Find where the given text appears and provide that cell's center as [X, Y] coordinate. 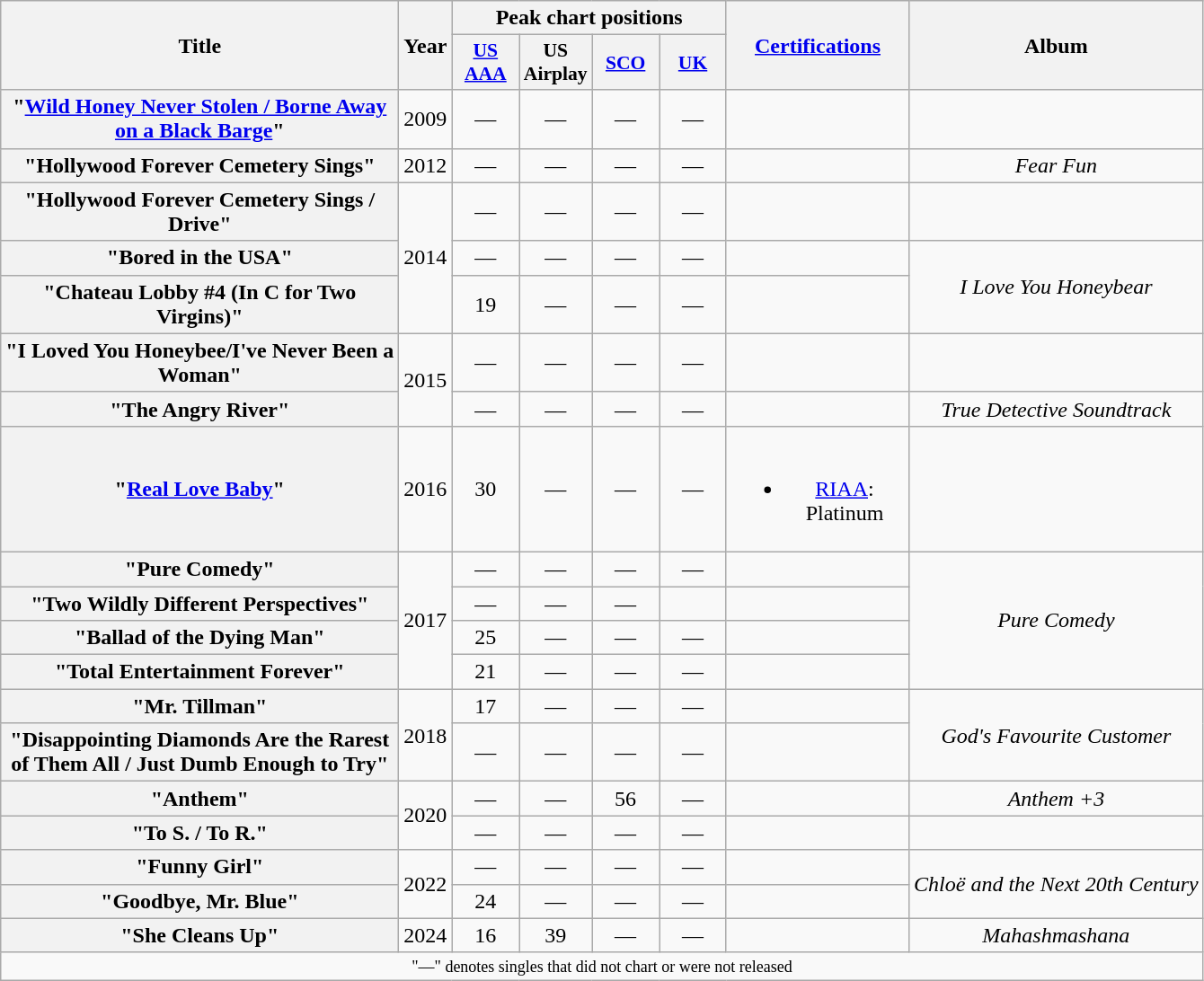
2020 [426, 816]
"Chateau Lobby #4 (In C for Two Virgins)" [199, 304]
"Pure Comedy" [199, 569]
2017 [426, 620]
Album [1057, 45]
Peak chart positions [589, 18]
24 [485, 901]
True Detective Soundtrack [1057, 409]
"Total Entertainment Forever" [199, 672]
"Two Wildly Different Perspectives" [199, 603]
US Airplay [555, 63]
Title [199, 45]
"I Loved You Honeybee/I've Never Been a Woman" [199, 363]
"—" denotes singles that did not chart or were not released [602, 967]
Chloë and the Next 20th Century [1057, 884]
25 [485, 638]
Pure Comedy [1057, 620]
17 [485, 706]
39 [555, 935]
"Wild Honey Never Stolen / Borne Away on a Black Barge" [199, 119]
"The Angry River" [199, 409]
"She Cleans Up" [199, 935]
Fear Fun [1057, 165]
I Love You Honeybear [1057, 287]
2015 [426, 379]
UK [694, 63]
"Mr. Tillman" [199, 706]
16 [485, 935]
"To S. / To R." [199, 833]
Year [426, 45]
SCO [625, 63]
"Funny Girl" [199, 867]
Anthem +3 [1057, 799]
"Real Love Baby" [199, 489]
"Ballad of the Dying Man" [199, 638]
2024 [426, 935]
RIAA: Platinum [818, 489]
2009 [426, 119]
"Bored in the USA" [199, 258]
"Anthem" [199, 799]
2016 [426, 489]
2012 [426, 165]
"Hollywood Forever Cemetery Sings" [199, 165]
USAAA [485, 63]
56 [625, 799]
Mahashmashana [1057, 935]
2018 [426, 735]
"Disappointing Diamonds Are the Rarest of Them All / Just Dumb Enough to Try" [199, 753]
God's Favourite Customer [1057, 735]
2022 [426, 884]
2014 [426, 258]
Certifications [818, 45]
"Goodbye, Mr. Blue" [199, 901]
"Hollywood Forever Cemetery Sings / Drive" [199, 212]
21 [485, 672]
30 [485, 489]
19 [485, 304]
